Provide the [x, y] coordinate of the cell's center where the given text is located.  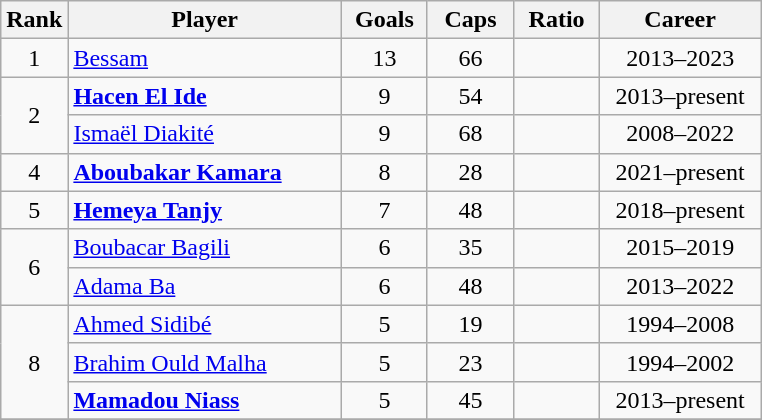
4 [34, 172]
Aboubakar Kamara [205, 172]
Hacen El Ide [205, 96]
2 [34, 115]
23 [470, 362]
2013–2022 [680, 286]
Ratio [557, 20]
35 [470, 248]
2013–2023 [680, 58]
1994–2008 [680, 324]
2021–present [680, 172]
68 [470, 134]
45 [470, 400]
Rank [34, 20]
Career [680, 20]
54 [470, 96]
2008–2022 [680, 134]
13 [384, 58]
7 [384, 210]
Brahim Ould Malha [205, 362]
Mamadou Niass [205, 400]
Boubacar Bagili [205, 248]
1994–2002 [680, 362]
28 [470, 172]
Hemeya Tanjy [205, 210]
Bessam [205, 58]
2015–2019 [680, 248]
Ahmed Sidibé [205, 324]
Player [205, 20]
Caps [470, 20]
Ismaël Diakité [205, 134]
66 [470, 58]
Goals [384, 20]
19 [470, 324]
2018–present [680, 210]
1 [34, 58]
Adama Ba [205, 286]
